Search for the cell housing the specified text and yield its (X, Y) center coordinate. 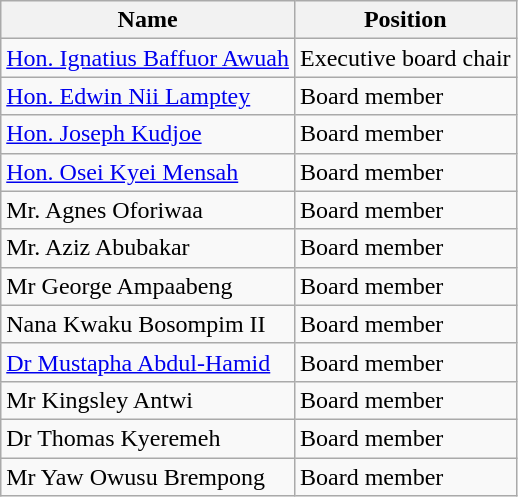
Name (148, 20)
Mr. Agnes Oforiwaa (148, 210)
Dr Thomas Kyeremeh (148, 438)
Dr Mustapha Abdul-Hamid (148, 362)
Hon. Ignatius Baffuor Awuah (148, 58)
Executive board chair (405, 58)
Mr George Ampaabeng (148, 286)
Hon. Joseph Kudjoe (148, 134)
Mr Yaw Owusu Brempong (148, 477)
Mr. Aziz Abubakar (148, 248)
Hon. Edwin Nii Lamptey (148, 96)
Hon. Osei Kyei Mensah (148, 172)
Nana Kwaku Bosompim II (148, 324)
Position (405, 20)
Mr Kingsley Antwi (148, 400)
